Output the (x, y) coordinate of the center of the cell containing the given text.  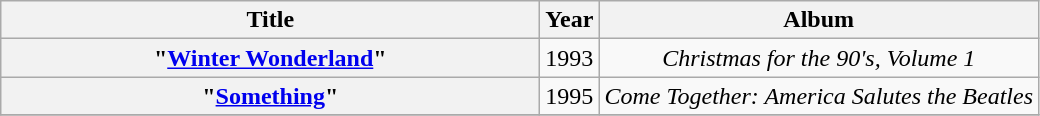
"Something" (270, 96)
1995 (570, 96)
Album (819, 20)
1993 (570, 58)
Title (270, 20)
Christmas for the 90's, Volume 1 (819, 58)
Come Together: America Salutes the Beatles (819, 96)
Year (570, 20)
"Winter Wonderland" (270, 58)
